Output the [X, Y] coordinate of the center of the cell containing the given text.  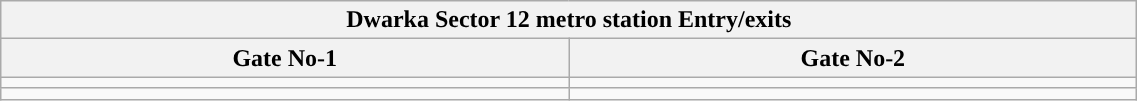
Gate No-1 [285, 58]
Gate No-2 [853, 58]
Dwarka Sector 12 metro station Entry/exits [569, 20]
